From the cell containing the given text, extract its center point as [X, Y] coordinate. 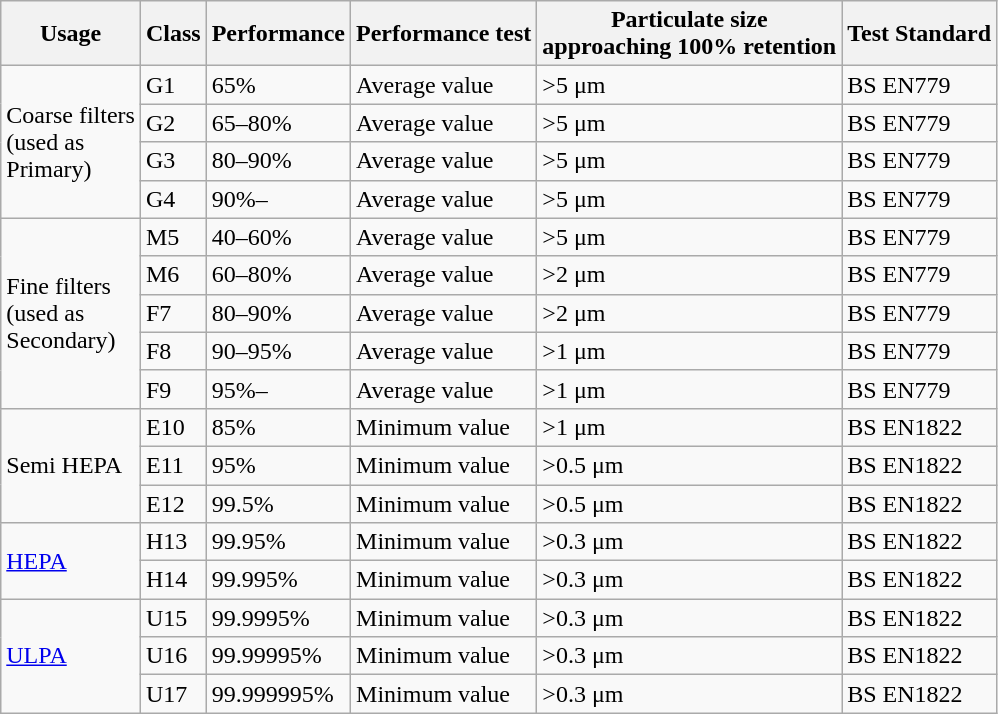
G3 [173, 161]
99.999995% [278, 694]
99.5% [278, 503]
65% [278, 85]
U15 [173, 618]
Particulate size approaching 100% retention [690, 34]
90%– [278, 199]
85% [278, 427]
Performance test [444, 34]
M5 [173, 237]
G4 [173, 199]
E10 [173, 427]
60–80% [278, 275]
U17 [173, 694]
F9 [173, 389]
HEPA [71, 561]
99.95% [278, 542]
F8 [173, 351]
Usage [71, 34]
H14 [173, 580]
U16 [173, 656]
E11 [173, 465]
40–60% [278, 237]
95%– [278, 389]
Semi HEPA [71, 465]
95% [278, 465]
99.99995% [278, 656]
Class [173, 34]
Coarse filters(used asPrimary) [71, 142]
65–80% [278, 123]
M6 [173, 275]
ULPA [71, 656]
99.9995% [278, 618]
G2 [173, 123]
Fine filters(used asSecondary) [71, 313]
E12 [173, 503]
H13 [173, 542]
Test Standard [920, 34]
F7 [173, 313]
99.995% [278, 580]
G1 [173, 85]
90–95% [278, 351]
Performance [278, 34]
